Find where the given text appears and provide that cell's center as [x, y] coordinate. 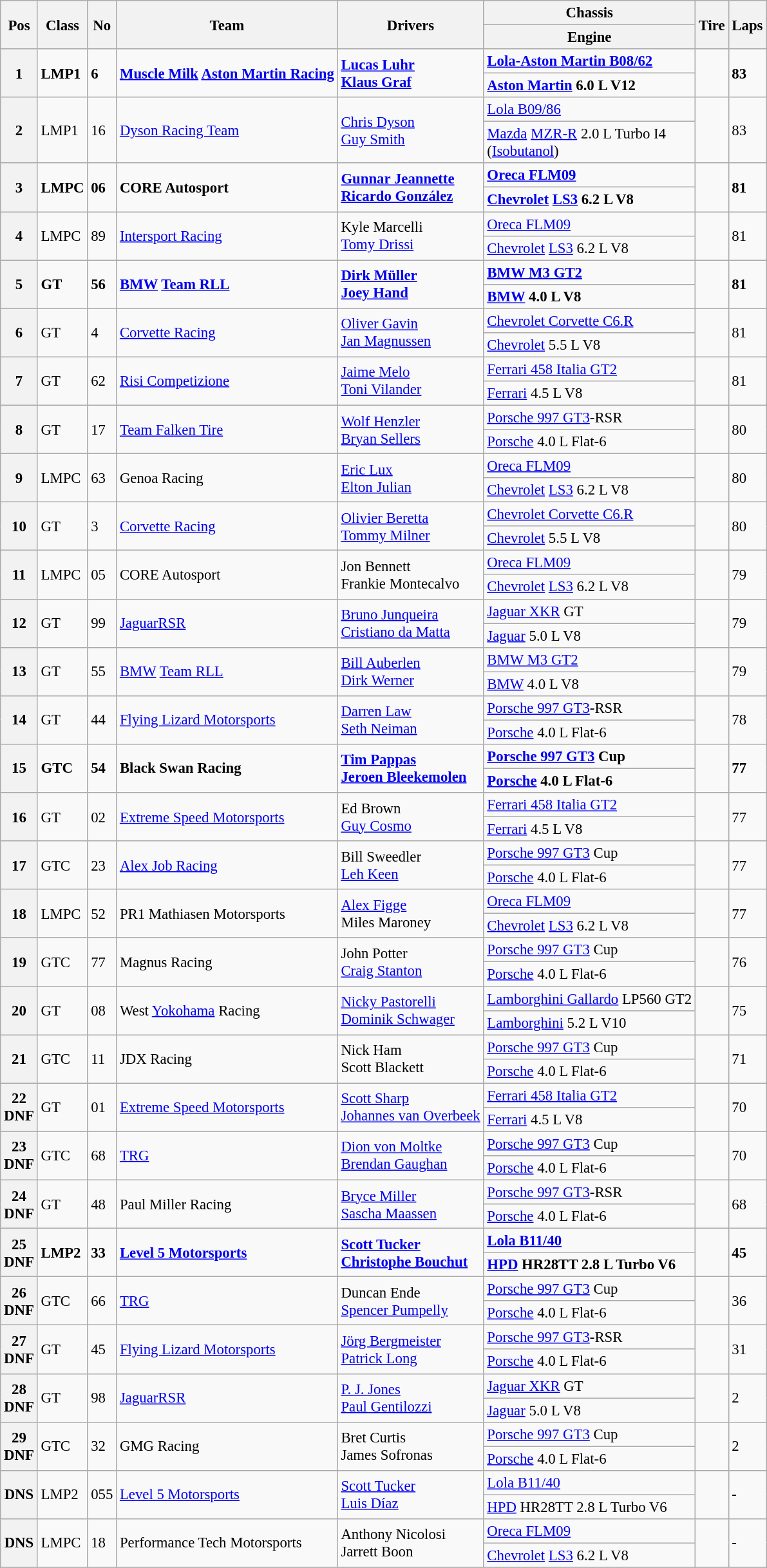
Duncan Ende Spencer Pumpelly [411, 1301]
Lamborghini 5.2 L V10 [589, 1023]
Paul Miller Racing [227, 1204]
Class [62, 24]
21 [19, 1059]
West Yokohama Racing [227, 1011]
Jörg Bergmeister Patrick Long [411, 1350]
Aston Martin 6.0 L V12 [589, 86]
32 [102, 1446]
Anthony Nicolosi Jarrett Boon [411, 1543]
Bruno Junqueira Cristiano da Matta [411, 623]
02 [102, 817]
Team [227, 24]
Bryce Miller Sascha Maassen [411, 1204]
Chris Dyson Guy Smith [411, 130]
08 [102, 1011]
Scott Sharp Johannes van Overbeek [411, 1108]
Tim Pappas Jeroen Bleekemolen [411, 769]
Bill Auberlen Dirk Werner [411, 671]
Alex Job Racing [227, 865]
27DNF [19, 1350]
Chassis [589, 13]
Lamborghini Gallardo LP560 GT2 [589, 999]
9 [19, 478]
78 [747, 720]
Team Falken Tire [227, 429]
31 [747, 1350]
89 [102, 236]
GMG Racing [227, 1446]
25DNF [19, 1253]
Jaime Melo Toni Vilander [411, 381]
Genoa Racing [227, 478]
Ed Brown Guy Cosmo [411, 817]
99 [102, 623]
55 [102, 671]
01 [102, 1108]
Lola-Aston Martin B08/62 [589, 61]
23DNF [19, 1155]
71 [747, 1059]
Nick Ham Scott Blackett [411, 1059]
Muscle Milk Aston Martin Racing [227, 73]
Risi Competizione [227, 381]
12 [19, 623]
5 [19, 285]
Darren Law Seth Neiman [411, 720]
Oliver Gavin Jan Magnussen [411, 332]
Magnus Racing [227, 962]
Tire [712, 24]
52 [102, 913]
05 [102, 574]
055 [102, 1495]
Scott Tucker Christophe Bouchut [411, 1253]
Dion von Moltke Brendan Gaughan [411, 1155]
62 [102, 381]
John Potter Craig Stanton [411, 962]
Dyson Racing Team [227, 130]
66 [102, 1301]
10 [19, 527]
PR1 Mathiasen Motorsports [227, 913]
Olivier Beretta Tommy Milner [411, 527]
Wolf Henzler Bryan Sellers [411, 429]
Kyle Marcelli Tomy Drissi [411, 236]
Performance Tech Motorsports [227, 1543]
26DNF [19, 1301]
Pos [19, 24]
14 [19, 720]
20 [19, 1011]
24DNF [19, 1204]
8 [19, 429]
23 [102, 865]
28DNF [19, 1397]
48 [102, 1204]
Scott Tucker Luis Díaz [411, 1495]
Dirk Müller Joey Hand [411, 285]
33 [102, 1253]
36 [747, 1301]
No [102, 24]
Mazda MZR-R 2.0 L Turbo I4(Isobutanol) [589, 143]
Laps [747, 24]
06 [102, 188]
7 [19, 381]
Engine [589, 37]
Bill Sweedler Leh Keen [411, 865]
29DNF [19, 1446]
22DNF [19, 1108]
Bret Curtis James Sofronas [411, 1446]
Lola B09/86 [589, 109]
19 [19, 962]
Lucas Luhr Klaus Graf [411, 73]
Gunnar Jeannette Ricardo González [411, 188]
Eric Lux Elton Julian [411, 478]
Jon Bennett Frankie Montecalvo [411, 574]
98 [102, 1397]
1 [19, 73]
Nicky Pastorelli Dominik Schwager [411, 1011]
63 [102, 478]
P. J. Jones Paul Gentilozzi [411, 1397]
54 [102, 769]
56 [102, 285]
Black Swan Racing [227, 769]
Alex Figge Miles Maroney [411, 913]
Drivers [411, 24]
Intersport Racing [227, 236]
13 [19, 671]
JDX Racing [227, 1059]
75 [747, 1011]
44 [102, 720]
15 [19, 769]
76 [747, 962]
